Return the (X, Y) coordinate for the center point of the cell that contains the specified text.  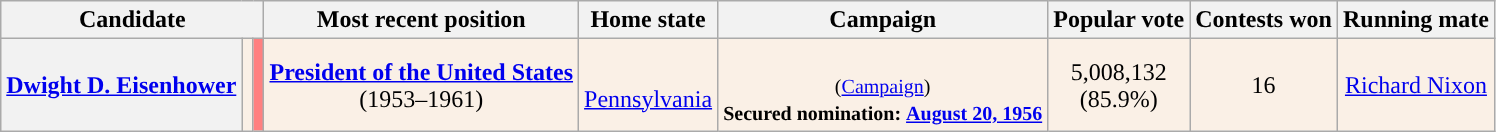
Popular vote (1119, 20)
16 (1264, 85)
5,008,132(85.9%) (1119, 85)
Candidate (132, 20)
(Campaign)Secured nomination: August 20, 1956 (883, 85)
Richard Nixon (1416, 85)
Running mate (1416, 20)
Contests won (1264, 20)
President of the United States(1953–1961) (422, 85)
Home state (648, 20)
Most recent position (422, 20)
Campaign (883, 20)
Dwight D. Eisenhower (122, 85)
Pennsylvania (648, 85)
